Capture the cell that displays the provided text and extract its (X, Y) central coordinate. 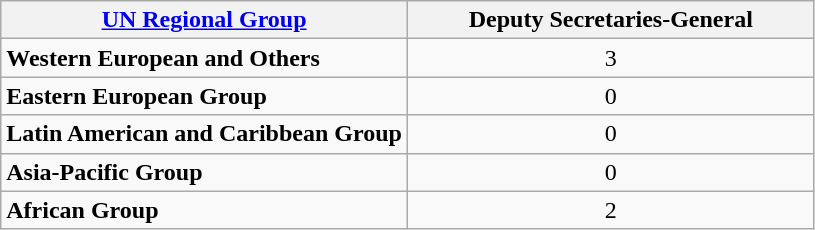
Eastern European Group (204, 96)
2 (610, 210)
UN Regional Group (204, 20)
Western European and Others (204, 58)
Latin American and Caribbean Group (204, 134)
3 (610, 58)
Deputy Secretaries-General (610, 20)
African Group (204, 210)
Asia-Pacific Group (204, 172)
